Locate the cell with the specified text and output its (X, Y) center coordinate. 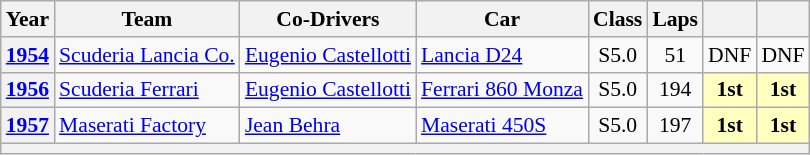
1956 (28, 90)
Scuderia Lancia Co. (147, 55)
Lancia D24 (502, 55)
Scuderia Ferrari (147, 90)
Jean Behra (328, 126)
Co-Drivers (328, 19)
Maserati Factory (147, 126)
Class (618, 19)
Laps (675, 19)
1957 (28, 126)
197 (675, 126)
Car (502, 19)
51 (675, 55)
Maserati 450S (502, 126)
Year (28, 19)
1954 (28, 55)
Team (147, 19)
194 (675, 90)
Ferrari 860 Monza (502, 90)
